Return the [x, y] coordinate for the center point of the cell that contains the specified text.  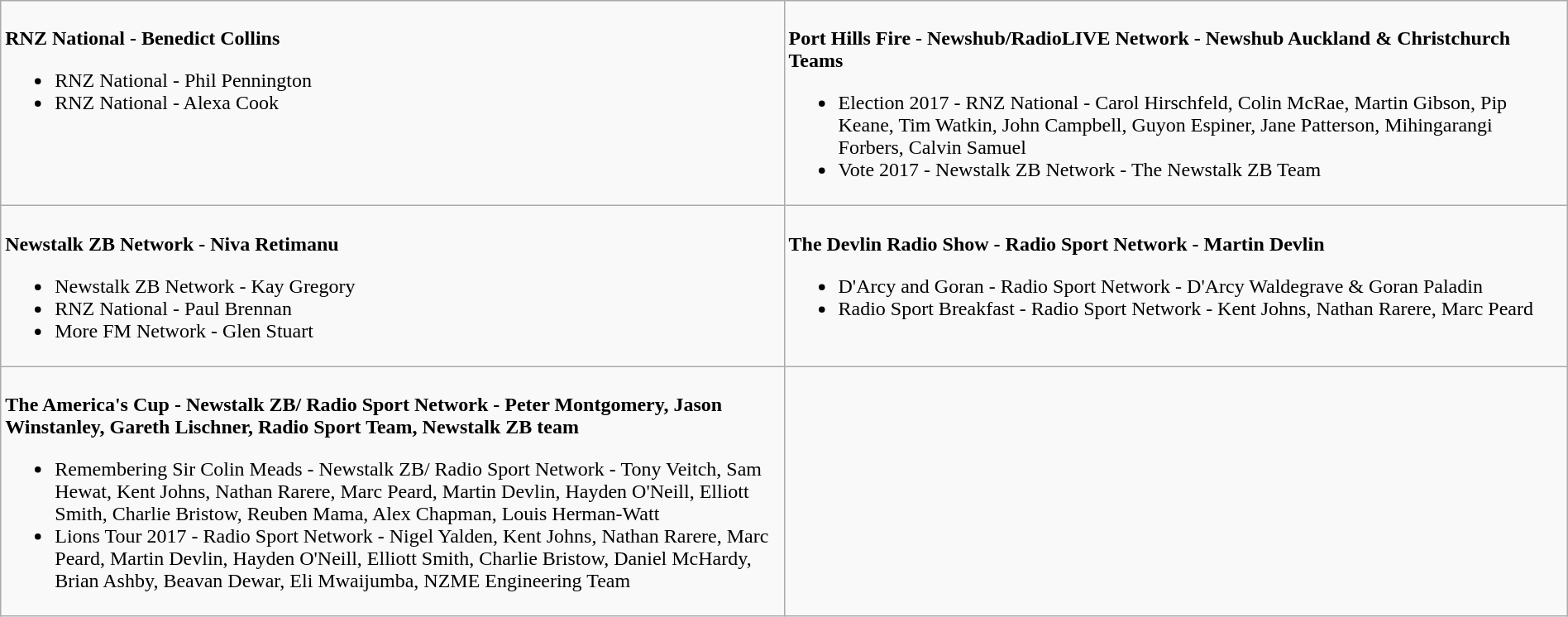
Newstalk ZB Network - Niva RetimanuNewstalk ZB Network - Kay GregoryRNZ National - Paul BrennanMore FM Network - Glen Stuart [392, 286]
RNZ National - Benedict CollinsRNZ National - Phil PenningtonRNZ National - Alexa Cook [392, 103]
